Scan for the cell matching the given text and deliver its (x, y) coordinate at center. 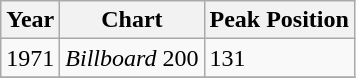
Peak Position (279, 20)
Year (30, 20)
1971 (30, 58)
Chart (132, 20)
131 (279, 58)
Billboard 200 (132, 58)
